Find where the given text appears and provide that cell's center as (x, y) coordinate. 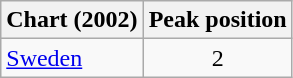
2 (218, 58)
Peak position (218, 20)
Sweden (72, 58)
Chart (2002) (72, 20)
